Find where the given text appears and provide that cell's center as (X, Y) coordinate. 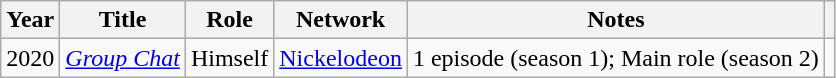
Notes (616, 20)
Group Chat (123, 58)
2020 (30, 58)
Title (123, 20)
Year (30, 20)
1 episode (season 1); Main role (season 2) (616, 58)
Himself (229, 58)
Nickelodeon (341, 58)
Network (341, 20)
Role (229, 20)
